Output the [X, Y] coordinate of the center of the cell containing the given text.  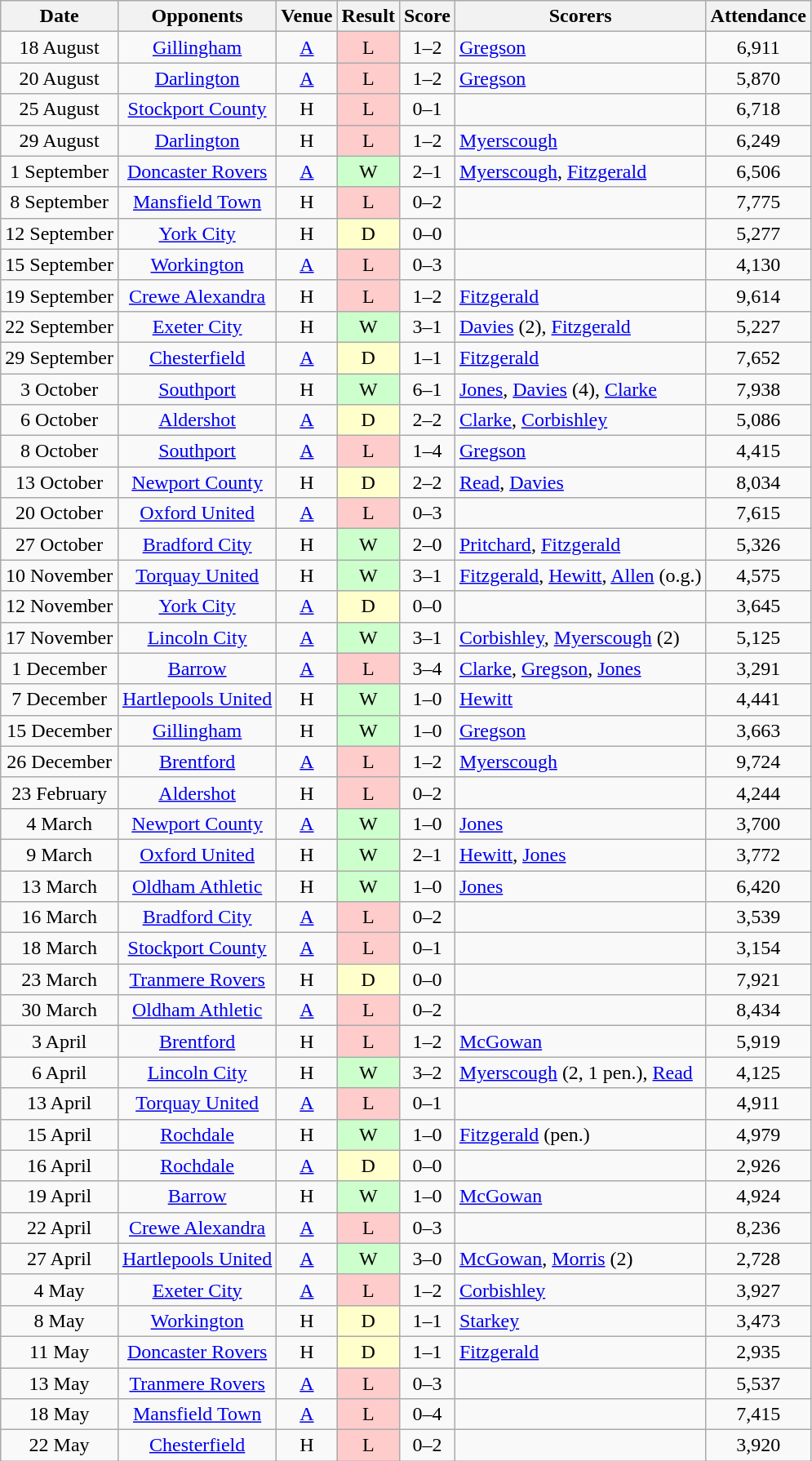
4,441 [758, 699]
4,911 [758, 1104]
0–4 [427, 1414]
Pritchard, Fitzgerald [580, 544]
4,924 [758, 1197]
9 March [60, 855]
5,277 [758, 233]
13 April [60, 1104]
1 September [60, 171]
7 December [60, 699]
3,700 [758, 824]
8 September [60, 202]
15 April [60, 1135]
18 March [60, 948]
3,645 [758, 606]
6–1 [427, 389]
4,244 [758, 793]
8 May [60, 1321]
9,724 [758, 762]
5,537 [758, 1383]
4 March [60, 824]
2,728 [758, 1259]
22 April [60, 1228]
5,326 [758, 544]
Clarke, Gregson, Jones [580, 668]
22 September [60, 326]
7,775 [758, 202]
Corbishley [580, 1290]
8,434 [758, 1010]
3,663 [758, 730]
17 November [60, 637]
29 September [60, 357]
25 August [60, 109]
20 August [60, 78]
7,921 [758, 979]
6,420 [758, 886]
Myerscough (2, 1 pen.), Read [580, 1072]
6,506 [758, 171]
6,718 [758, 109]
Myerscough, Fitzgerald [580, 171]
3,291 [758, 668]
13 May [60, 1383]
Clarke, Corbishley [580, 420]
3 April [60, 1041]
5,086 [758, 420]
5,227 [758, 326]
19 September [60, 295]
9,614 [758, 295]
23 February [60, 793]
Jones, Davies (4), Clarke [580, 389]
3 October [60, 389]
8 October [60, 451]
Opponents [197, 16]
Hewitt, Jones [580, 855]
8,236 [758, 1228]
13 October [60, 482]
Hewitt [580, 699]
7,652 [758, 357]
1–4 [427, 451]
15 September [60, 264]
Result [368, 16]
15 December [60, 730]
20 October [60, 513]
7,615 [758, 513]
10 November [60, 575]
Corbishley, Myerscough (2) [580, 637]
3,927 [758, 1290]
11 May [60, 1352]
3,539 [758, 917]
16 April [60, 1166]
Fitzgerald, Hewitt, Allen (o.g.) [580, 575]
7,415 [758, 1414]
5,919 [758, 1041]
3,920 [758, 1445]
4,415 [758, 451]
7,938 [758, 389]
4 May [60, 1290]
6,911 [758, 47]
12 September [60, 233]
2,926 [758, 1166]
6 October [60, 420]
3,473 [758, 1321]
30 March [60, 1010]
6 April [60, 1072]
4,575 [758, 575]
18 May [60, 1414]
23 March [60, 979]
8,034 [758, 482]
Date [60, 16]
26 December [60, 762]
Davies (2), Fitzgerald [580, 326]
Scorers [580, 16]
12 November [60, 606]
Read, Davies [580, 482]
3,772 [758, 855]
3–4 [427, 668]
27 October [60, 544]
Venue [307, 16]
2,935 [758, 1352]
5,125 [758, 637]
4,979 [758, 1135]
1 December [60, 668]
29 August [60, 140]
Score [427, 16]
Attendance [758, 16]
18 August [60, 47]
4,130 [758, 264]
3–0 [427, 1259]
5,870 [758, 78]
4,125 [758, 1072]
16 March [60, 917]
19 April [60, 1197]
6,249 [758, 140]
McGowan, Morris (2) [580, 1259]
3–2 [427, 1072]
Starkey [580, 1321]
Fitzgerald (pen.) [580, 1135]
22 May [60, 1445]
2–0 [427, 544]
13 March [60, 886]
3,154 [758, 948]
27 April [60, 1259]
